Locate the cell with the specified text and output its [X, Y] center coordinate. 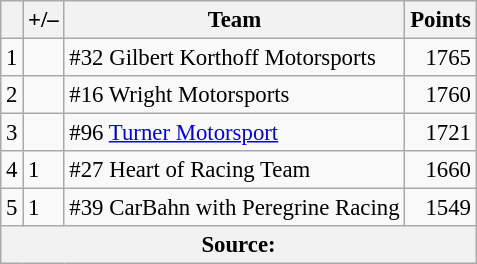
Team [234, 20]
4 [12, 170]
5 [12, 208]
1765 [440, 58]
Points [440, 20]
3 [12, 133]
#32 Gilbert Korthoff Motorsports [234, 58]
#16 Wright Motorsports [234, 95]
1721 [440, 133]
1549 [440, 208]
2 [12, 95]
1760 [440, 95]
Source: [239, 245]
1660 [440, 170]
#96 Turner Motorsport [234, 133]
+/– [44, 20]
#39 CarBahn with Peregrine Racing [234, 208]
#27 Heart of Racing Team [234, 170]
